Determine the [X, Y] coordinate at the center of the cell enclosing the given text.  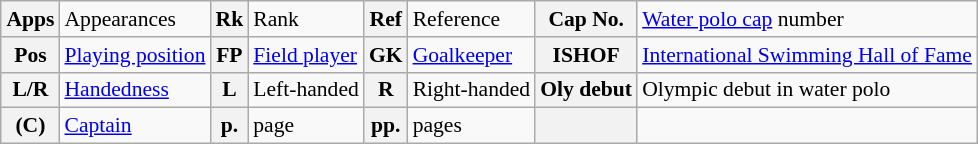
(C) [30, 126]
International Swimming Hall of Fame [807, 55]
Field player [306, 55]
Cap No. [586, 19]
Olympic debut in water polo [807, 90]
page [306, 126]
L/R [30, 90]
p. [230, 126]
Water polo cap number [807, 19]
Handedness [134, 90]
Right-handed [472, 90]
Pos [30, 55]
Appearances [134, 19]
Rk [230, 19]
FP [230, 55]
pp. [386, 126]
Goalkeeper [472, 55]
Reference [472, 19]
Oly debut [586, 90]
R [386, 90]
ISHOF [586, 55]
Left-handed [306, 90]
GK [386, 55]
Apps [30, 19]
Captain [134, 126]
pages [472, 126]
Ref [386, 19]
L [230, 90]
Rank [306, 19]
Playing position [134, 55]
